Capture the cell that displays the provided text and extract its (X, Y) central coordinate. 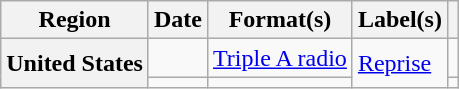
Region (75, 20)
Label(s) (400, 20)
Format(s) (280, 20)
Reprise (400, 64)
United States (75, 64)
Date (178, 20)
Triple A radio (280, 58)
